Pinpoint the cell where the given text exists, returning its [X, Y] midpoint coordinate. 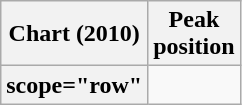
Peakposition [194, 34]
Chart (2010) [74, 34]
scope="row" [74, 85]
